Extract the (X, Y) coordinate from the center of the cell holding the provided text.  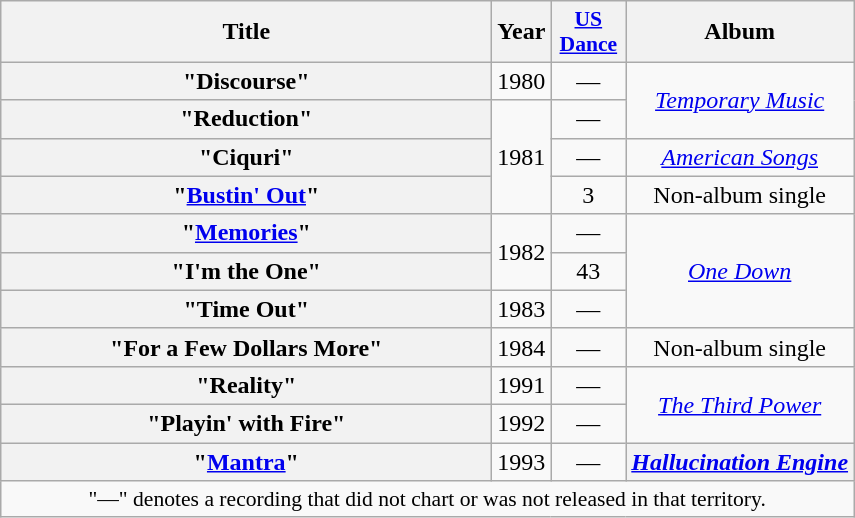
USDance (588, 32)
1983 (522, 309)
Year (522, 32)
"Bustin' Out" (246, 195)
"I'm the One" (246, 271)
American Songs (740, 157)
The Third Power (740, 404)
"Playin' with Fire" (246, 423)
Temporary Music (740, 100)
Hallucination Engine (740, 461)
"Discourse" (246, 81)
1981 (522, 157)
"Mantra" (246, 461)
1984 (522, 347)
"Reduction" (246, 119)
"Memories" (246, 233)
One Down (740, 271)
1991 (522, 385)
43 (588, 271)
"—" denotes a recording that did not chart or was not released in that territory. (428, 499)
"Reality" (246, 385)
Title (246, 32)
1982 (522, 252)
1993 (522, 461)
1980 (522, 81)
"Time Out" (246, 309)
1992 (522, 423)
"Ciquri" (246, 157)
3 (588, 195)
Album (740, 32)
"For a Few Dollars More" (246, 347)
